From the cell containing the given text, extract its center point as [x, y] coordinate. 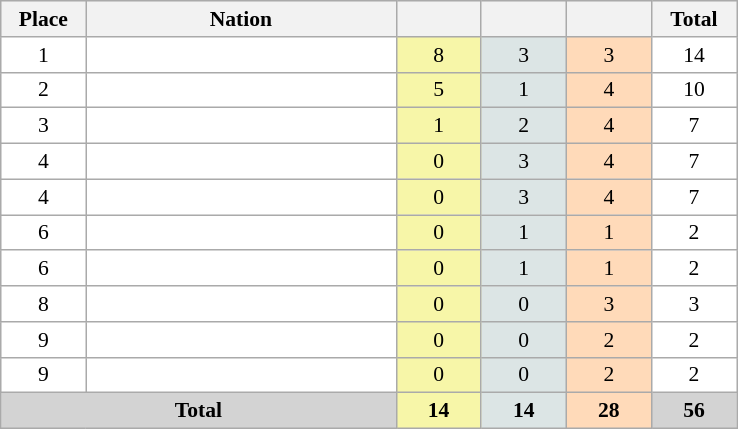
Nation [241, 19]
56 [694, 411]
Place [44, 19]
10 [694, 90]
5 [438, 90]
28 [608, 411]
